Detect which cell encompasses the target text, then output its (x, y) center coordinate. 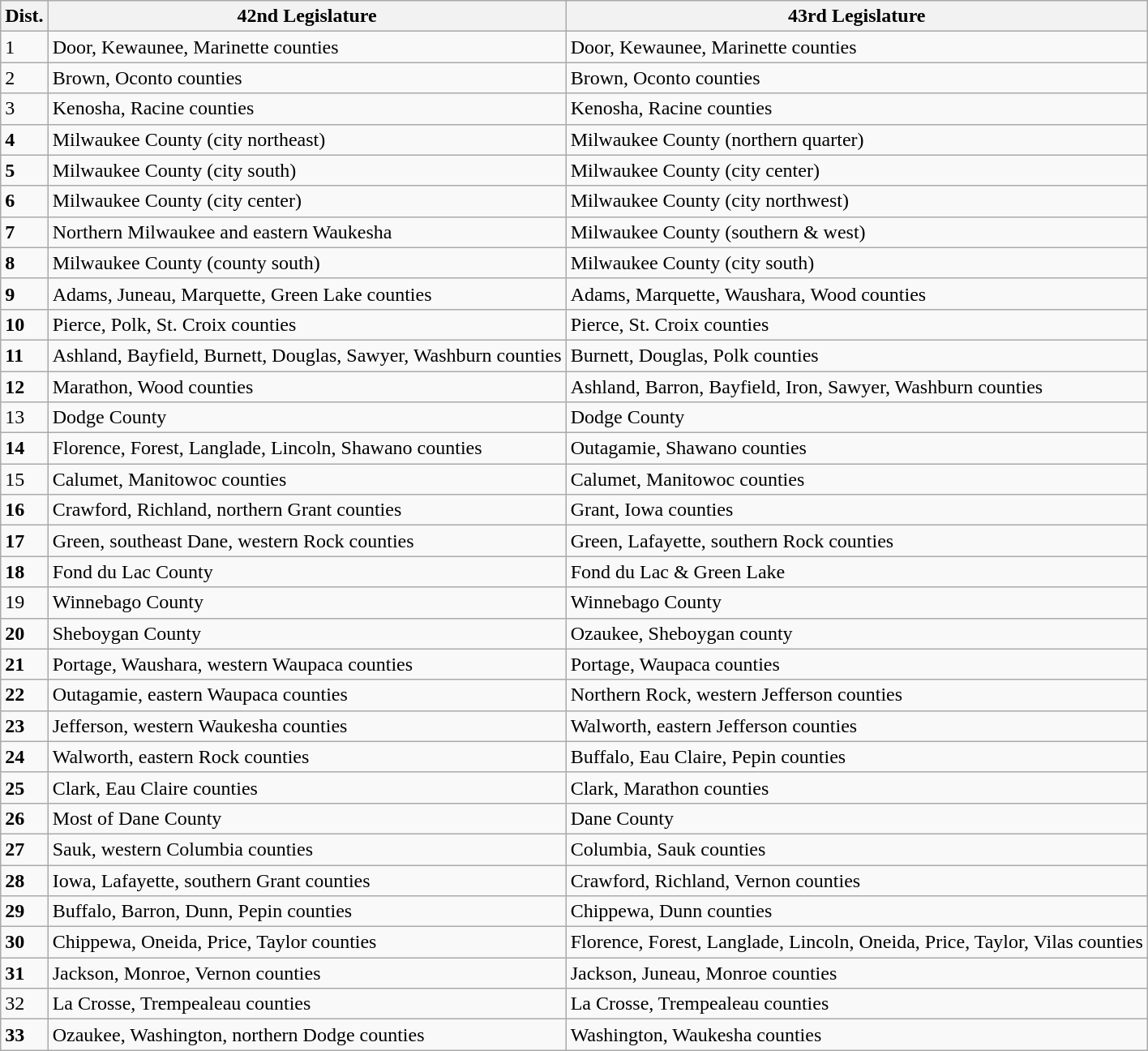
Jackson, Monroe, Vernon counties (306, 973)
2 (24, 78)
9 (24, 294)
Adams, Marquette, Waushara, Wood counties (856, 294)
22 (24, 695)
Clark, Marathon counties (856, 787)
14 (24, 448)
30 (24, 942)
Crawford, Richland, northern Grant counties (306, 510)
Milwaukee County (city northeast) (306, 139)
Marathon, Wood counties (306, 387)
33 (24, 1035)
Ozaukee, Sheboygan county (856, 633)
Milwaukee County (southern & west) (856, 232)
Pierce, St. Croix counties (856, 324)
Portage, Waushara, western Waupaca counties (306, 664)
32 (24, 1004)
Iowa, Lafayette, southern Grant counties (306, 880)
42nd Legislature (306, 16)
Sauk, western Columbia counties (306, 849)
Burnett, Douglas, Polk counties (856, 355)
Chippewa, Oneida, Price, Taylor counties (306, 942)
Adams, Juneau, Marquette, Green Lake counties (306, 294)
Dist. (24, 16)
Fond du Lac County (306, 572)
Florence, Forest, Langlade, Lincoln, Shawano counties (306, 448)
Buffalo, Eau Claire, Pepin counties (856, 757)
Chippewa, Dunn counties (856, 912)
Northern Milwaukee and eastern Waukesha (306, 232)
3 (24, 109)
Northern Rock, western Jefferson counties (856, 695)
43rd Legislature (856, 16)
13 (24, 418)
Portage, Waupaca counties (856, 664)
Ozaukee, Washington, northern Dodge counties (306, 1035)
27 (24, 849)
Most of Dane County (306, 818)
6 (24, 201)
25 (24, 787)
Clark, Eau Claire counties (306, 787)
31 (24, 973)
12 (24, 387)
Walworth, eastern Rock counties (306, 757)
Fond du Lac & Green Lake (856, 572)
21 (24, 664)
Milwaukee County (northern quarter) (856, 139)
17 (24, 541)
20 (24, 633)
Dane County (856, 818)
18 (24, 572)
Buffalo, Barron, Dunn, Pepin counties (306, 912)
Milwaukee County (county south) (306, 263)
7 (24, 232)
Ashland, Barron, Bayfield, Iron, Sawyer, Washburn counties (856, 387)
Walworth, eastern Jefferson counties (856, 726)
Milwaukee County (city northwest) (856, 201)
Washington, Waukesha counties (856, 1035)
Green, southeast Dane, western Rock counties (306, 541)
Outagamie, eastern Waupaca counties (306, 695)
Green, Lafayette, southern Rock counties (856, 541)
29 (24, 912)
19 (24, 603)
28 (24, 880)
Sheboygan County (306, 633)
23 (24, 726)
Pierce, Polk, St. Croix counties (306, 324)
1 (24, 47)
4 (24, 139)
24 (24, 757)
Grant, Iowa counties (856, 510)
Outagamie, Shawano counties (856, 448)
5 (24, 170)
15 (24, 479)
26 (24, 818)
Florence, Forest, Langlade, Lincoln, Oneida, Price, Taylor, Vilas counties (856, 942)
11 (24, 355)
16 (24, 510)
Jackson, Juneau, Monroe counties (856, 973)
Crawford, Richland, Vernon counties (856, 880)
10 (24, 324)
8 (24, 263)
Ashland, Bayfield, Burnett, Douglas, Sawyer, Washburn counties (306, 355)
Jefferson, western Waukesha counties (306, 726)
Columbia, Sauk counties (856, 849)
